Return the (x, y) coordinate for the center point of the cell that contains the specified text.  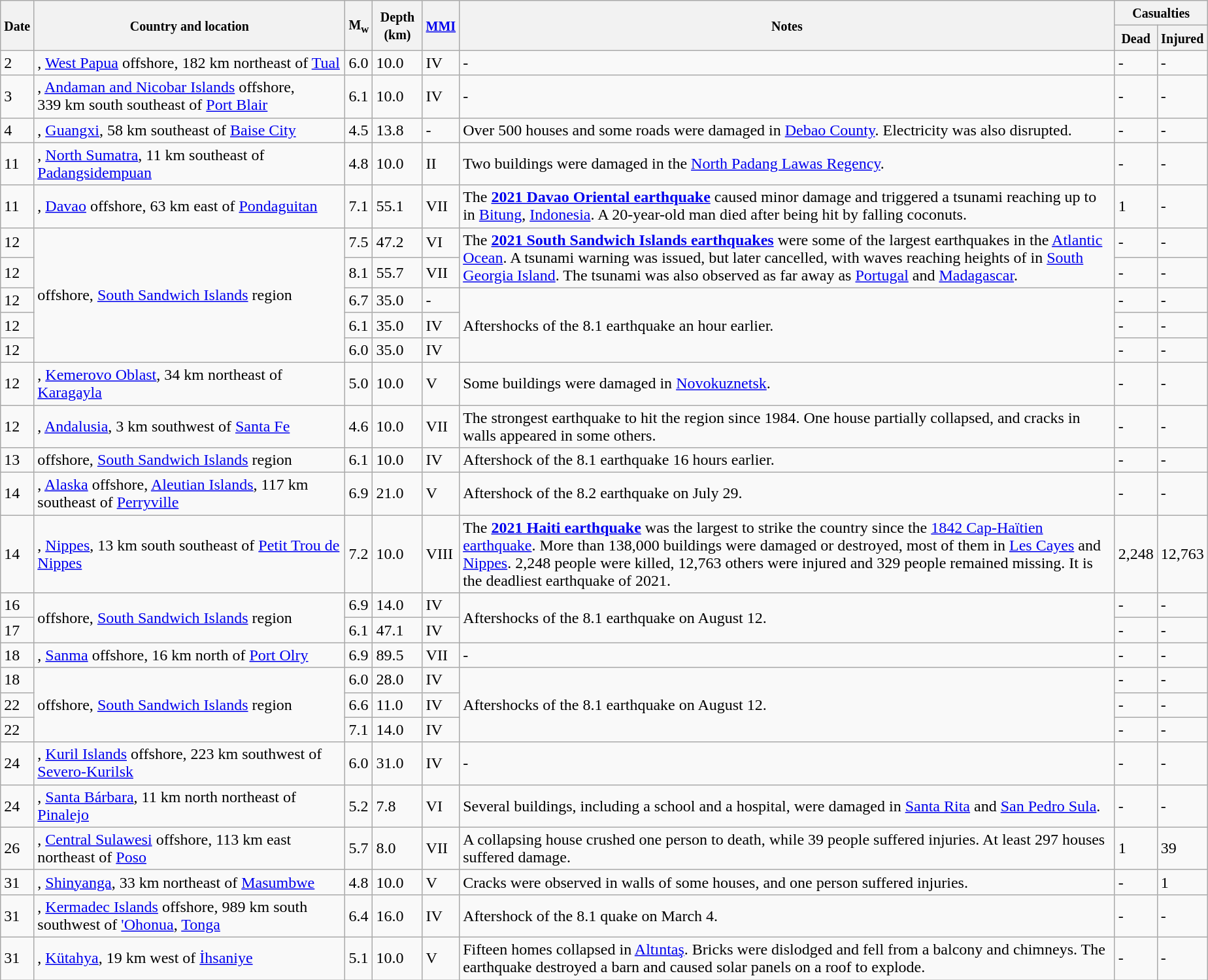
, Davao offshore, 63 km east of Pondaguitan (190, 207)
4 (17, 130)
31.0 (397, 764)
Some buildings were damaged in Novokuznetsk. (787, 383)
7.2 (359, 554)
II (441, 163)
, North Sumatra, 11 km southeast of Padangsidempuan (190, 163)
, Kütahya, 19 km west of İhsaniye (190, 958)
Aftershock of the 8.1 quake on March 4. (787, 915)
5.2 (359, 805)
6.6 (359, 705)
3 (17, 97)
16.0 (397, 915)
VIII (441, 554)
, Kuril Islands offshore, 223 km southwest of Severo-Kurilsk (190, 764)
8.1 (359, 273)
Date (17, 25)
16 (17, 605)
5.1 (359, 958)
Aftershock of the 8.2 earthquake on July 29. (787, 494)
28.0 (397, 680)
5.7 (359, 849)
, Shinyanga, 33 km northeast of Masumbwe (190, 882)
2,248 (1136, 554)
4.5 (359, 130)
5.0 (359, 383)
, Alaska offshore, Aleutian Islands, 117 km southeast of Perryville (190, 494)
, Kermadec Islands offshore, 989 km south southwest of 'Ohonua, Tonga (190, 915)
Several buildings, including a school and a hospital, were damaged in Santa Rita and San Pedro Sula. (787, 805)
, Kemerovo Oblast, 34 km northeast of Karagayla (190, 383)
Notes (787, 25)
The strongest earthquake to hit the region since 1984. One house partially collapsed, and cracks in walls appeared in some others. (787, 426)
Country and location (190, 25)
Injured (1182, 38)
11.0 (397, 705)
17 (17, 630)
7.8 (397, 805)
, Santa Bárbara, 11 km north northeast of Pinalejo (190, 805)
Aftershocks of the 8.1 earthquake an hour earlier. (787, 325)
, Nippes, 13 km south southeast of Petit Trou de Nippes (190, 554)
, Guangxi, 58 km southeast of Baise City (190, 130)
21.0 (397, 494)
Dead (1136, 38)
55.1 (397, 207)
Depth (km) (397, 25)
Aftershock of the 8.1 earthquake 16 hours earlier. (787, 460)
47.2 (397, 243)
, Sanma offshore, 16 km north of Port Olry (190, 655)
, Andalusia, 3 km southwest of Santa Fe (190, 426)
, Andaman and Nicobar Islands offshore, 339 km south southeast of Port Blair (190, 97)
A collapsing house crushed one person to death, while 39 people suffered injuries. At least 297 houses suffered damage. (787, 849)
39 (1182, 849)
Casualties (1161, 13)
55.7 (397, 273)
, West Papua offshore, 182 km northeast of Tual (190, 63)
Cracks were observed in walls of some houses, and one person suffered injuries. (787, 882)
89.5 (397, 655)
Over 500 houses and some roads were damaged in Debao County. Electricity was also disrupted. (787, 130)
26 (17, 849)
4.6 (359, 426)
2 (17, 63)
47.1 (397, 630)
12,763 (1182, 554)
, Central Sulawesi offshore, 113 km east northeast of Poso (190, 849)
13.8 (397, 130)
Mw (359, 25)
8.0 (397, 849)
6.4 (359, 915)
13 (17, 460)
Two buildings were damaged in the North Padang Lawas Regency. (787, 163)
6.7 (359, 300)
MMI (441, 25)
7.5 (359, 243)
